Capture the cell that displays the provided text and extract its [x, y] central coordinate. 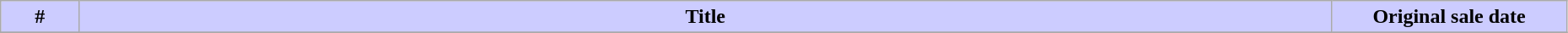
# [40, 17]
Title [705, 17]
Original sale date [1449, 17]
